Determine the [X, Y] coordinate at the center of the cell enclosing the given text.  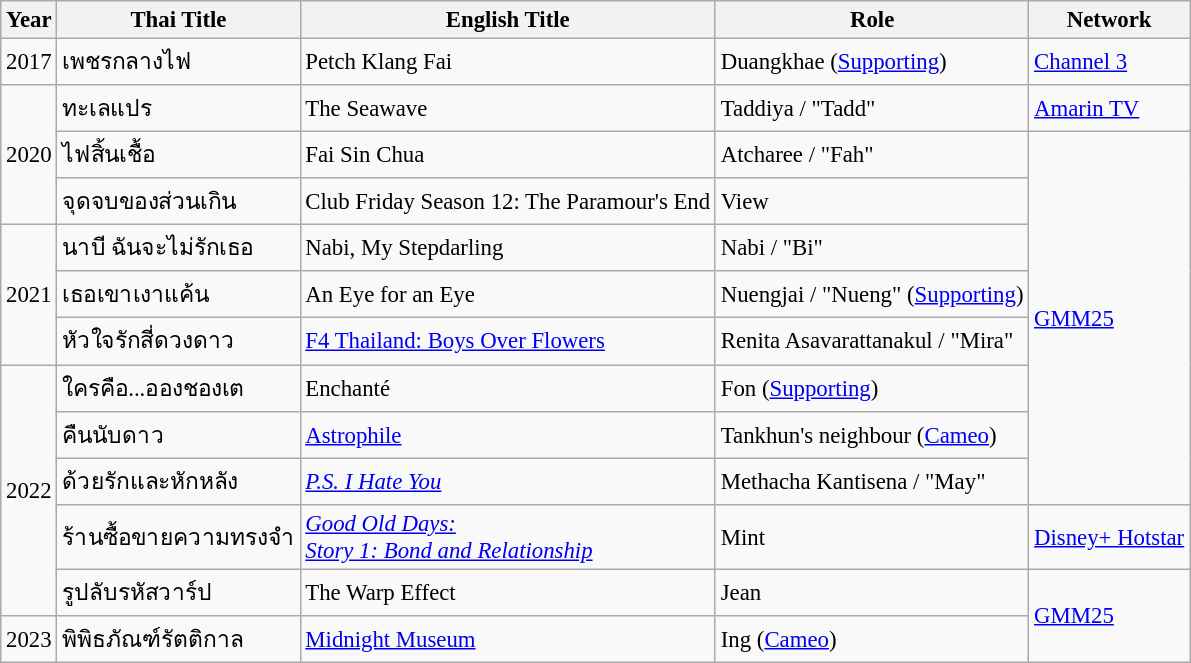
F4 Thailand: Boys Over Flowers [508, 342]
จุดจบของส่วนเกิน [178, 202]
2022 [29, 490]
พิพิธภัณฑ์รัตติกาล [178, 640]
An Eye for an Eye [508, 296]
2020 [29, 155]
ด้วยรักและหักหลัง [178, 482]
Nabi / "Bi" [872, 248]
The Seawave [508, 108]
ไฟสิ้นเชื้อ [178, 156]
P.S. I Hate You [508, 482]
นาบี ฉันจะไม่รักเธอ [178, 248]
Astrophile [508, 434]
View [872, 202]
Disney+ Hotstar [1110, 536]
Year [29, 20]
English Title [508, 20]
Fai Sin Chua [508, 156]
Tankhun's neighbour (Cameo) [872, 434]
Renita Asavarattanakul / "Mira" [872, 342]
Enchanté [508, 388]
Good Old Days:Story 1: Bond and Relationship [508, 536]
Club Friday Season 12: The Paramour's End [508, 202]
Ing (Cameo) [872, 640]
The Warp Effect [508, 592]
2023 [29, 640]
Network [1110, 20]
Taddiya / "Tadd" [872, 108]
เพชรกลางไฟ [178, 62]
Role [872, 20]
Fon (Supporting) [872, 388]
Thai Title [178, 20]
Nabi, My Stepdarling [508, 248]
ทะเลแปร [178, 108]
Amarin TV [1110, 108]
คืนนับดาว [178, 434]
Jean [872, 592]
ร้านซื้อขายความทรงจำ [178, 536]
Mint [872, 536]
Midnight Museum [508, 640]
2021 [29, 295]
Channel 3 [1110, 62]
2017 [29, 62]
Petch Klang Fai [508, 62]
รูปลับรหัสวาร์ป [178, 592]
Atcharee / "Fah" [872, 156]
ใครคือ...อองชองเต [178, 388]
Nuengjai / "Nueng" (Supporting) [872, 296]
Methacha Kantisena / "May" [872, 482]
เธอเขาเงาแค้น [178, 296]
Duangkhae (Supporting) [872, 62]
หัวใจรักสี่ดวงดาว [178, 342]
